Locate the cell with the specified text and output its [x, y] center coordinate. 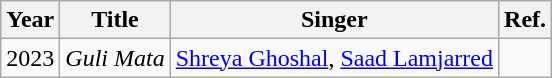
Singer [334, 20]
Shreya Ghoshal, Saad Lamjarred [334, 58]
Ref. [526, 20]
2023 [30, 58]
Title [115, 20]
Guli Mata [115, 58]
Year [30, 20]
